Return (X, Y) of the center of cell containing provided text 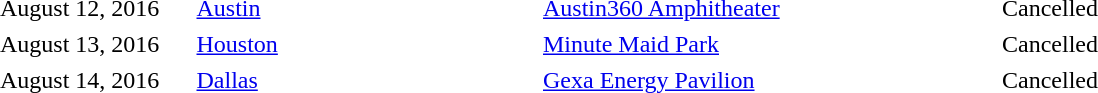
Houston (366, 44)
Minute Maid Park (768, 44)
